Locate the cell with the specified text and output its (x, y) center coordinate. 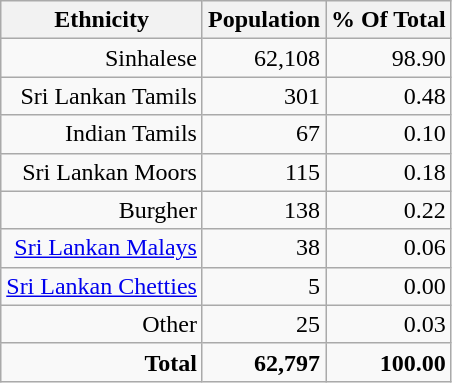
Other (102, 324)
0.18 (389, 172)
Sri Lankan Moors (102, 172)
98.90 (389, 58)
0.48 (389, 96)
25 (264, 324)
Ethnicity (102, 20)
Burgher (102, 210)
0.00 (389, 286)
62,108 (264, 58)
Population (264, 20)
0.10 (389, 134)
100.00 (389, 362)
138 (264, 210)
Sinhalese (102, 58)
38 (264, 248)
Sri Lankan Chetties (102, 286)
Total (102, 362)
67 (264, 134)
0.06 (389, 248)
5 (264, 286)
301 (264, 96)
Sri Lankan Tamils (102, 96)
Indian Tamils (102, 134)
0.03 (389, 324)
Sri Lankan Malays (102, 248)
0.22 (389, 210)
115 (264, 172)
62,797 (264, 362)
% Of Total (389, 20)
